Scan for the cell matching the given text and deliver its [X, Y] coordinate at center. 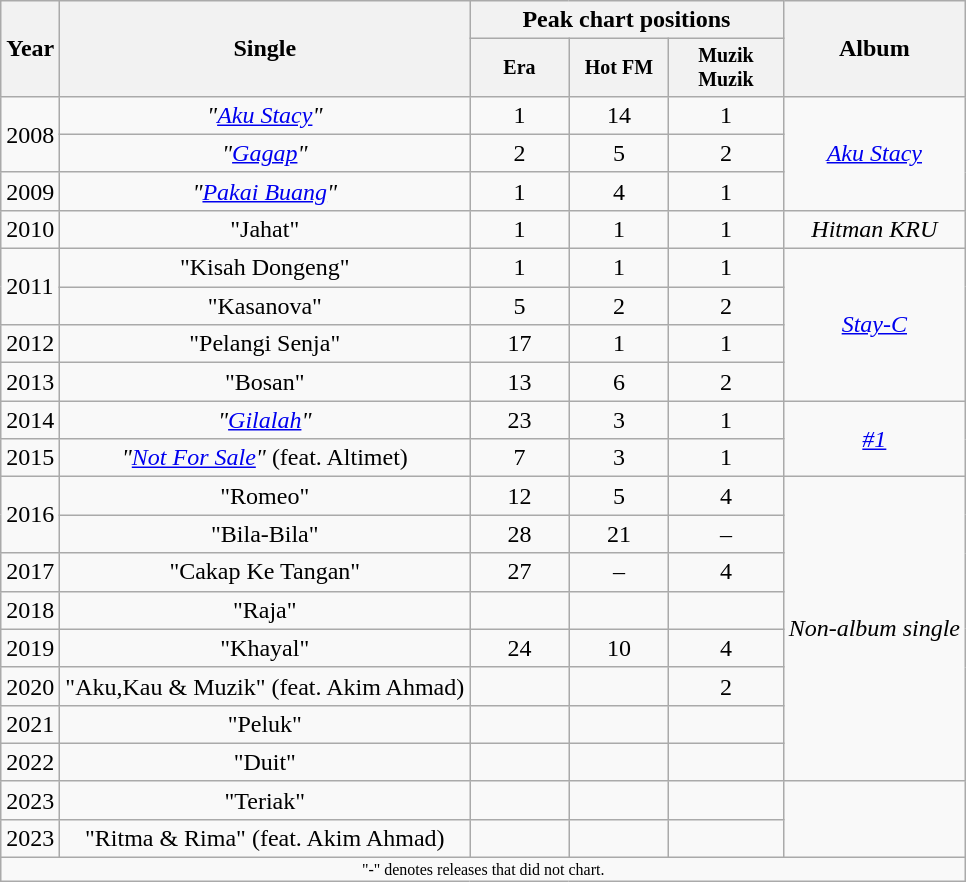
"Pelangi Senja" [265, 344]
"Not For Sale" (feat. Altimet) [265, 458]
"Raja" [265, 610]
Era [520, 68]
"Pakai Buang" [265, 191]
2017 [30, 572]
12 [520, 496]
17 [520, 344]
"Aku,Kau & Muzik" (feat. Akim Ahmad) [265, 686]
Non-album single [874, 629]
"Aku Stacy" [265, 115]
2020 [30, 686]
"Cakap Ke Tangan" [265, 572]
"Jahat" [265, 229]
Aku Stacy [874, 153]
2008 [30, 134]
27 [520, 572]
28 [520, 534]
#1 [874, 439]
14 [618, 115]
2021 [30, 724]
2019 [30, 648]
6 [618, 382]
"Kasanova" [265, 306]
Stay-C [874, 325]
"-" denotes releases that did not chart. [484, 870]
"Romeo" [265, 496]
10 [618, 648]
"Khayal" [265, 648]
24 [520, 648]
2011 [30, 287]
2015 [30, 458]
7 [520, 458]
2016 [30, 515]
2010 [30, 229]
2014 [30, 420]
"Bosan" [265, 382]
"Duit" [265, 762]
2013 [30, 382]
"Ritma & Rima" (feat. Akim Ahmad) [265, 838]
Muzik Muzik [726, 68]
Peak chart positions [626, 20]
"Kisah Dongeng" [265, 268]
2022 [30, 762]
"Bila-Bila" [265, 534]
Album [874, 49]
"Gilalah" [265, 420]
2018 [30, 610]
Single [265, 49]
Year [30, 49]
Hitman KRU [874, 229]
21 [618, 534]
"Peluk" [265, 724]
13 [520, 382]
23 [520, 420]
Hot FM [618, 68]
"Teriak" [265, 800]
2009 [30, 191]
2012 [30, 344]
"Gagap" [265, 153]
